Scan for the cell matching the given text and deliver its [X, Y] coordinate at center. 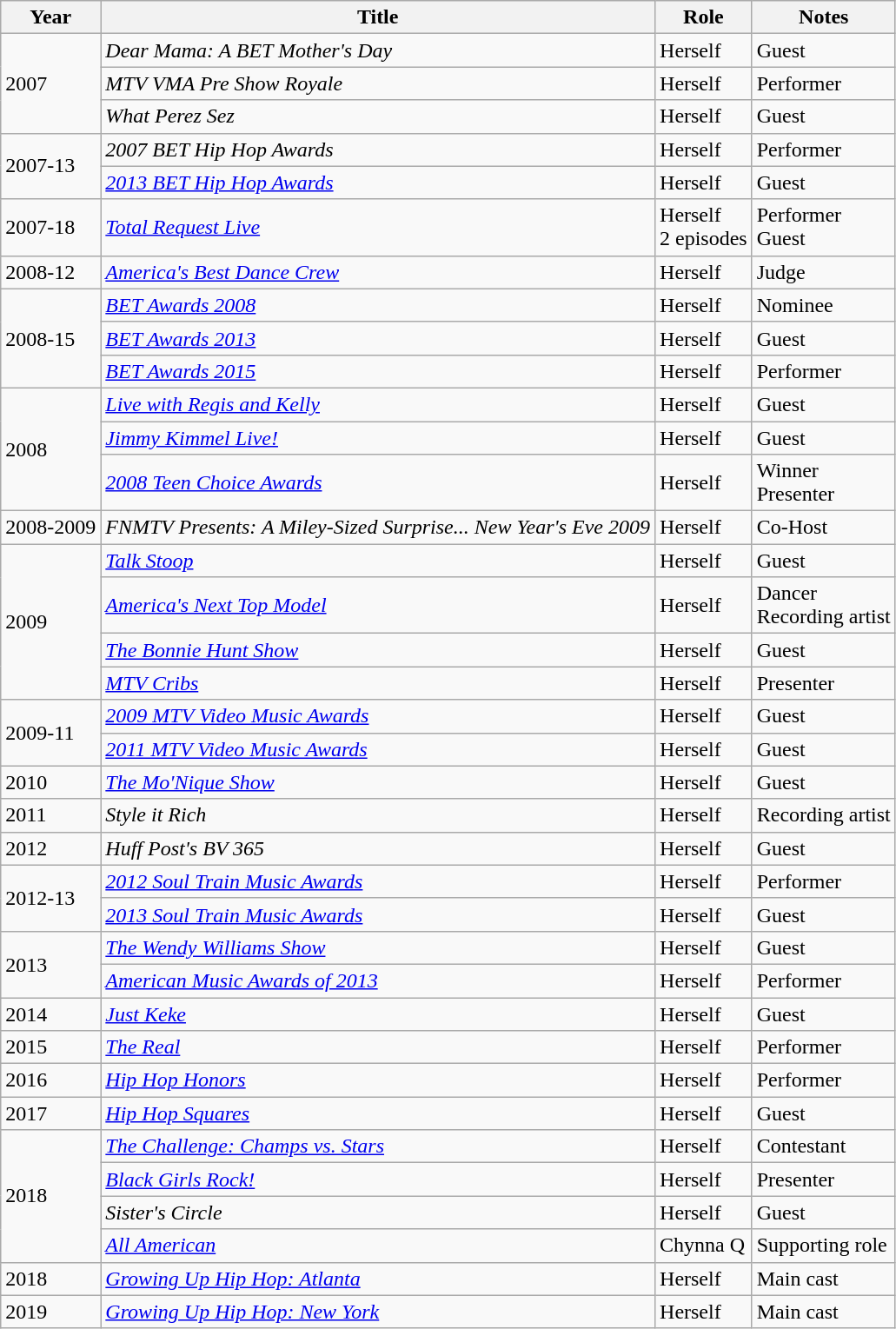
2013 [50, 964]
Role [704, 17]
2008-2009 [50, 528]
BET Awards 2013 [378, 338]
BET Awards 2008 [378, 305]
Co-Host [824, 528]
The Challenge: Champs vs. Stars [378, 1146]
2014 [50, 1014]
The Mo'Nique Show [378, 782]
2010 [50, 782]
Growing Up Hip Hop: Atlanta [378, 1279]
2009 [50, 622]
2008-15 [50, 338]
Hip Hop Squares [378, 1113]
Talk Stoop [378, 561]
2013 Soul Train Music Awards [378, 914]
Total Request Live [378, 228]
The Bonnie Hunt Show [378, 650]
Supporting role [824, 1246]
MTV Cribs [378, 683]
2012 Soul Train Music Awards [378, 881]
2007 [50, 83]
2008-12 [50, 272]
Recording artist [824, 815]
Hip Hop Honors [378, 1080]
2019 [50, 1312]
2011 [50, 815]
2017 [50, 1113]
2011 MTV Video Music Awards [378, 749]
What Perez Sez [378, 116]
2007-18 [50, 228]
Year [50, 17]
2016 [50, 1080]
2013 BET Hip Hop Awards [378, 183]
BET Awards 2015 [378, 371]
MTV VMA Pre Show Royale [378, 83]
Judge [824, 272]
Live with Regis and Kelly [378, 404]
2009-11 [50, 733]
Just Keke [378, 1014]
2012-13 [50, 898]
The Wendy Williams Show [378, 947]
All American [378, 1246]
Nominee [824, 305]
DancerRecording artist [824, 605]
2015 [50, 1047]
Chynna Q [704, 1246]
Notes [824, 17]
Huff Post's BV 365 [378, 848]
Dear Mama: A BET Mother's Day [378, 50]
2009 MTV Video Music Awards [378, 716]
2008 Teen Choice Awards [378, 483]
2007-13 [50, 166]
The Real [378, 1047]
WinnerPresenter [824, 483]
Style it Rich [378, 815]
Jimmy Kimmel Live! [378, 437]
Title [378, 17]
American Music Awards of 2013 [378, 980]
PerformerGuest [824, 228]
FNMTV Presents: A Miley-Sized Surprise... New Year's Eve 2009 [378, 528]
Black Girls Rock! [378, 1179]
America's Next Top Model [378, 605]
2007 BET Hip Hop Awards [378, 150]
Growing Up Hip Hop: New York [378, 1312]
America's Best Dance Crew [378, 272]
2008 [50, 449]
Contestant [824, 1146]
Sister's Circle [378, 1213]
2012 [50, 848]
Herself 2 episodes [704, 228]
